Search for the cell housing the specified text and yield its (x, y) center coordinate. 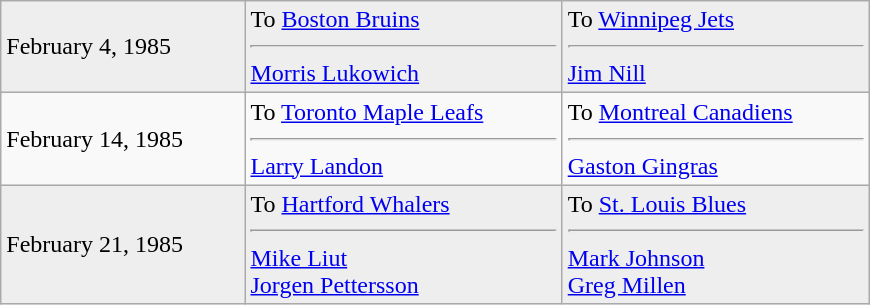
To Montreal CanadiensGaston Gingras (716, 139)
To Boston BruinsMorris Lukowich (404, 47)
February 21, 1985 (123, 244)
To St. Louis BluesMark JohnsonGreg Millen (716, 244)
February 14, 1985 (123, 139)
To Hartford WhalersMike LiutJorgen Pettersson (404, 244)
To Toronto Maple LeafsLarry Landon (404, 139)
To Winnipeg JetsJim Nill (716, 47)
February 4, 1985 (123, 47)
